Output the [x, y] coordinate of the center of the cell containing the given text.  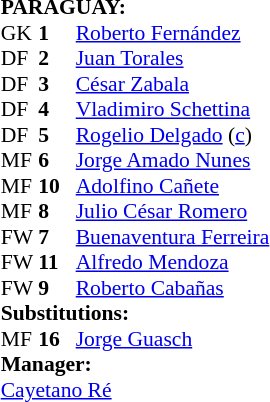
2 [57, 59]
Juan Torales [173, 59]
Jorge Amado Nunes [173, 161]
Jorge Guasch [173, 339]
7 [57, 237]
11 [57, 263]
César Zabala [173, 84]
8 [57, 211]
9 [57, 288]
Roberto Cabañas [173, 288]
4 [57, 109]
Julio César Romero [173, 211]
Buenaventura Ferreira [173, 237]
Vladimiro Schettina [173, 109]
3 [57, 84]
Adolfino Cañete [173, 186]
Manager: [136, 365]
GK [20, 33]
Substitutions: [136, 313]
10 [57, 186]
16 [57, 339]
Alfredo Mendoza [173, 263]
6 [57, 161]
5 [57, 135]
1 [57, 33]
Roberto Fernández [173, 33]
Rogelio Delgado (c) [173, 135]
